Extract the [x, y] coordinate from the center of the cell holding the provided text.  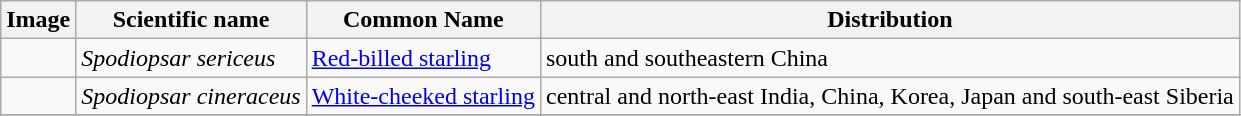
Distribution [890, 20]
Common Name [423, 20]
central and north-east India, China, Korea, Japan and south-east Siberia [890, 96]
south and southeastern China [890, 58]
Spodiopsar cineraceus [191, 96]
Red-billed starling [423, 58]
Scientific name [191, 20]
Image [38, 20]
Spodiopsar sericeus [191, 58]
White-cheeked starling [423, 96]
